Pinpoint the cell where the given text exists, returning its [X, Y] midpoint coordinate. 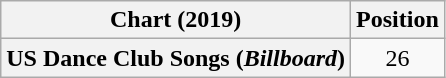
26 [398, 58]
US Dance Club Songs (Billboard) [176, 58]
Position [398, 20]
Chart (2019) [176, 20]
